Find where the given text appears and provide that cell's center as (x, y) coordinate. 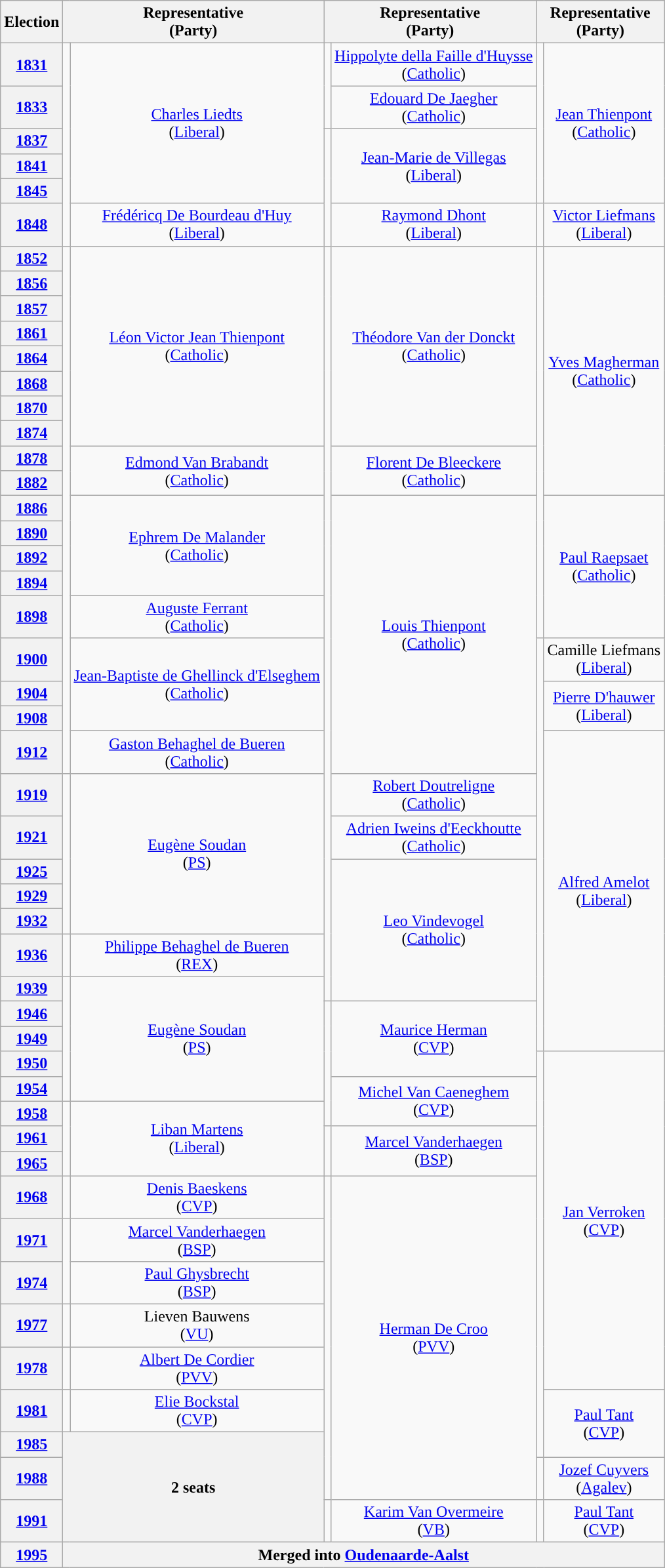
1925 (31, 872)
Louis Thienpont(Catholic) (434, 635)
Michel Van Caeneghem(CVP) (434, 1101)
Camille Liefmans(Liberal) (604, 660)
1864 (31, 358)
1995 (31, 1555)
1892 (31, 558)
1954 (31, 1089)
Karim Van Overmeire(VB) (434, 1521)
Gaston Behaghel de Bueren(Catholic) (197, 752)
1985 (31, 1445)
1919 (31, 795)
1958 (31, 1114)
1988 (31, 1478)
Albert De Cordier(PVV) (197, 1368)
1874 (31, 433)
1961 (31, 1138)
Charles Liedts(Liberal) (197, 123)
1965 (31, 1163)
Pierre D'hauwer(Liberal) (604, 706)
1908 (31, 718)
1968 (31, 1197)
1848 (31, 224)
Frédéricq De Bourdeau d'Huy(Liberal) (197, 224)
Ephrem De Malander(Catholic) (197, 546)
1898 (31, 616)
1939 (31, 989)
Florent De Bleeckere(Catholic) (434, 471)
Jozef Cuyvers(Agalev) (604, 1478)
Edouard De Jaegher(Catholic) (434, 108)
1978 (31, 1368)
Merged into Oudenaarde-Aalst (363, 1555)
1950 (31, 1064)
1852 (31, 258)
1904 (31, 693)
1870 (31, 409)
1837 (31, 141)
1882 (31, 483)
1949 (31, 1039)
1861 (31, 333)
Jean Thienpont(Catholic) (604, 123)
Elie Bockstal(CVP) (197, 1411)
Raymond Dhont(Liberal) (434, 224)
1974 (31, 1283)
1894 (31, 583)
Jean-Baptiste de Ghellinck d'Elseghem(Catholic) (197, 685)
Yves Magherman(Catholic) (604, 371)
1921 (31, 837)
1841 (31, 166)
1857 (31, 308)
Election (31, 22)
Alfred Amelot(Liberal) (604, 891)
Lieven Bauwens(VU) (197, 1325)
2 seats (193, 1487)
Edmond Van Brabandt(Catholic) (197, 471)
1981 (31, 1411)
1900 (31, 660)
1833 (31, 108)
Philippe Behaghel de Bueren(REX) (197, 955)
Leo Vindevogel(Catholic) (434, 930)
Denis Baeskens(CVP) (197, 1197)
1886 (31, 508)
1890 (31, 533)
1932 (31, 921)
1946 (31, 1014)
Jan Verroken(CVP) (604, 1220)
1845 (31, 191)
Maurice Herman(CVP) (434, 1039)
Léon Victor Jean Thienpont(Catholic) (197, 346)
1831 (31, 64)
Hippolyte della Faille d'Huysse(Catholic) (434, 64)
1868 (31, 384)
Jean-Marie de Villegas(Liberal) (434, 166)
Paul Raepsaet(Catholic) (604, 567)
1856 (31, 283)
Théodore Van der Donckt(Catholic) (434, 346)
1912 (31, 752)
Robert Doutreligne(Catholic) (434, 795)
1971 (31, 1239)
1878 (31, 458)
Victor Liefmans(Liberal) (604, 224)
1977 (31, 1325)
Adrien Iweins d'Eeckhoutte(Catholic) (434, 837)
1929 (31, 896)
1991 (31, 1521)
Auguste Ferrant(Catholic) (197, 616)
Herman De Croo(PVV) (434, 1338)
Paul Ghysbrecht(BSP) (197, 1283)
Liban Martens(Liberal) (197, 1138)
1936 (31, 955)
